For the text-containing cell, return its midpoint in [x, y] coordinate format. 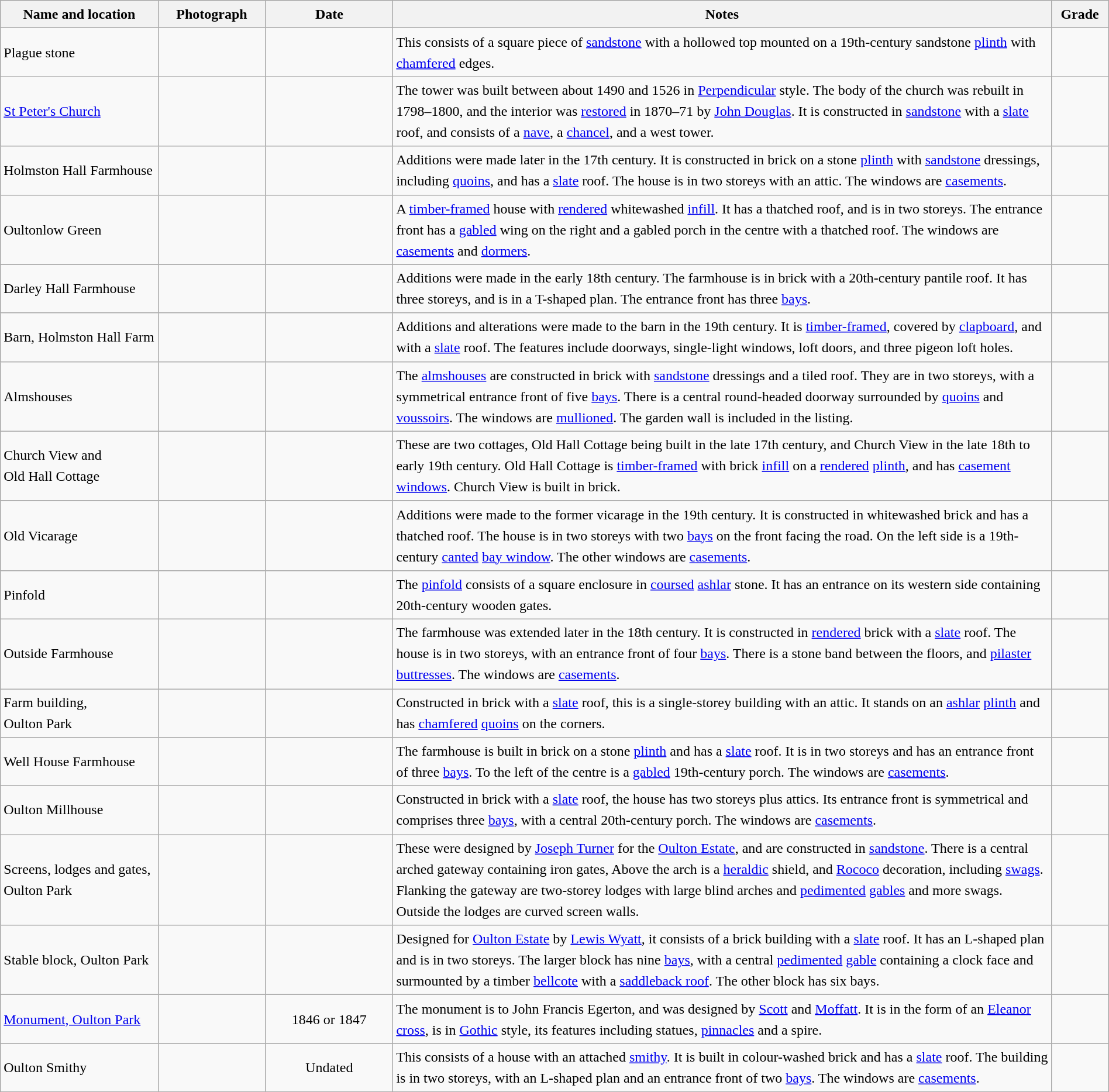
Darley Hall Farmhouse [80, 289]
The pinfold consists of a square enclosure in coursed ashlar stone. It has an entrance on its western side containing 20th-century wooden gates. [722, 594]
Plague stone [80, 53]
Oultonlow Green [80, 229]
St Peter's Church [80, 111]
Screens, lodges and gates, Oulton Park [80, 880]
Pinfold [80, 594]
This consists of a square piece of sandstone with a hollowed top mounted on a 19th-century sandstone plinth with chamfered edges. [722, 53]
Date [329, 14]
Old Vicarage [80, 536]
Undated [329, 1068]
Notes [722, 14]
Farm building,Oulton Park [80, 714]
Oulton Smithy [80, 1068]
Oulton Millhouse [80, 811]
Holmston Hall Farmhouse [80, 171]
Grade [1080, 14]
1846 or 1847 [329, 1019]
Stable block, Oulton Park [80, 960]
Photograph [212, 14]
Church View andOld Hall Cottage [80, 466]
Well House Farmhouse [80, 762]
Name and location [80, 14]
Monument, Oulton Park [80, 1019]
Barn, Holmston Hall Farm [80, 337]
Almshouses [80, 397]
Outside Farmhouse [80, 654]
